Scan for the cell matching the given text and deliver its [X, Y] coordinate at center. 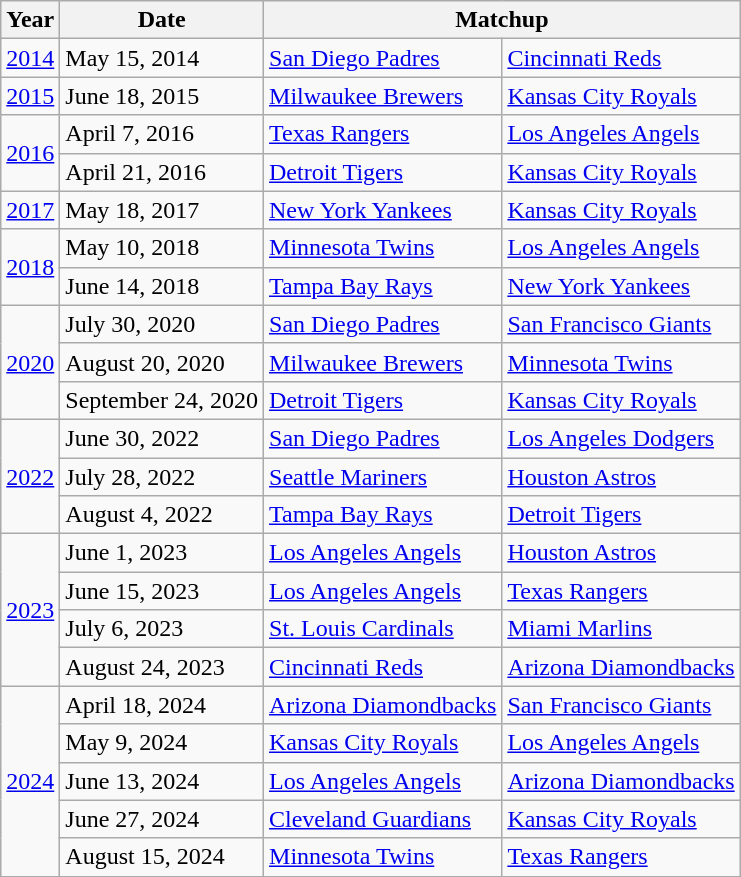
2016 [30, 153]
May 10, 2018 [162, 248]
Seattle Mariners [383, 477]
June 15, 2023 [162, 591]
July 6, 2023 [162, 629]
2014 [30, 58]
2020 [30, 362]
June 14, 2018 [162, 286]
June 30, 2022 [162, 438]
2017 [30, 210]
July 30, 2020 [162, 324]
August 15, 2024 [162, 857]
August 4, 2022 [162, 515]
2024 [30, 781]
Miami Marlins [621, 629]
St. Louis Cardinals [383, 629]
2022 [30, 476]
Los Angeles Dodgers [621, 438]
June 13, 2024 [162, 781]
May 9, 2024 [162, 743]
August 20, 2020 [162, 362]
2018 [30, 267]
May 15, 2014 [162, 58]
July 28, 2022 [162, 477]
June 1, 2023 [162, 553]
May 18, 2017 [162, 210]
April 7, 2016 [162, 134]
April 18, 2024 [162, 705]
September 24, 2020 [162, 400]
June 18, 2015 [162, 96]
Year [30, 20]
Date [162, 20]
April 21, 2016 [162, 172]
June 27, 2024 [162, 819]
Matchup [502, 20]
August 24, 2023 [162, 667]
2015 [30, 96]
2023 [30, 610]
Cleveland Guardians [383, 819]
